Find where the given text appears and provide that cell's center as (x, y) coordinate. 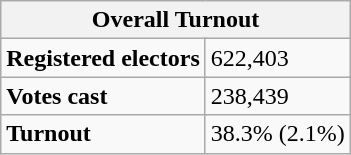
Overall Turnout (176, 20)
Turnout (104, 134)
Registered electors (104, 58)
622,403 (278, 58)
238,439 (278, 96)
38.3% (2.1%) (278, 134)
Votes cast (104, 96)
